Return [X, Y] of the center of cell containing provided text 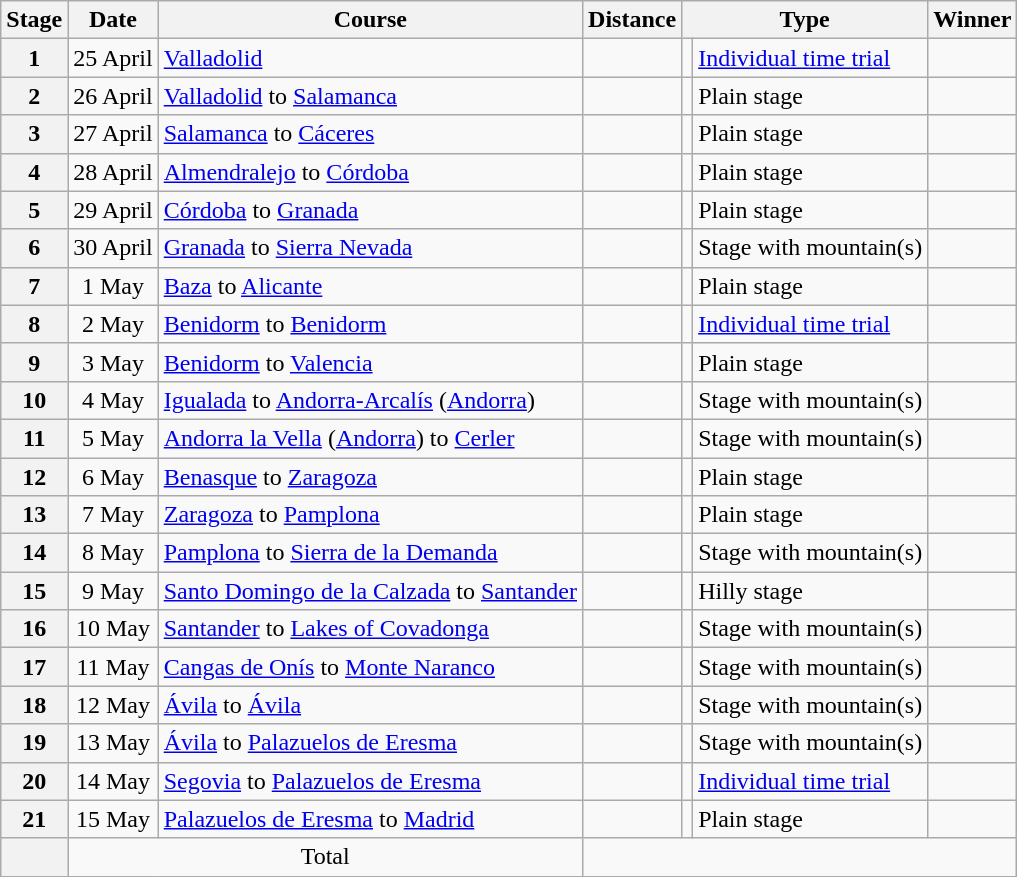
4 May [113, 400]
10 [34, 400]
Valladolid to Salamanca [370, 96]
11 May [113, 667]
Type [805, 20]
8 May [113, 553]
Cangas de Onís to Monte Naranco [370, 667]
17 [34, 667]
Almendralejo to Córdoba [370, 172]
19 [34, 743]
20 [34, 781]
Palazuelos de Eresma to Madrid [370, 819]
25 April [113, 58]
3 May [113, 362]
10 May [113, 629]
Date [113, 20]
Benasque to Zaragoza [370, 477]
1 May [113, 286]
21 [34, 819]
Benidorm to Valencia [370, 362]
7 [34, 286]
Santander to Lakes of Covadonga [370, 629]
Hilly stage [810, 591]
Valladolid [370, 58]
7 May [113, 515]
Stage [34, 20]
Salamanca to Cáceres [370, 134]
3 [34, 134]
6 [34, 248]
30 April [113, 248]
28 April [113, 172]
Baza to Alicante [370, 286]
16 [34, 629]
Santo Domingo de la Calzada to Santander [370, 591]
5 [34, 210]
Benidorm to Benidorm [370, 324]
13 May [113, 743]
2 May [113, 324]
14 May [113, 781]
Segovia to Palazuelos de Eresma [370, 781]
Distance [632, 20]
8 [34, 324]
2 [34, 96]
5 May [113, 438]
Winner [972, 20]
12 May [113, 705]
15 May [113, 819]
9 [34, 362]
Ávila to Ávila [370, 705]
1 [34, 58]
Pamplona to Sierra de la Demanda [370, 553]
12 [34, 477]
Córdoba to Granada [370, 210]
14 [34, 553]
Total [326, 857]
Zaragoza to Pamplona [370, 515]
11 [34, 438]
9 May [113, 591]
15 [34, 591]
6 May [113, 477]
18 [34, 705]
26 April [113, 96]
Course [370, 20]
29 April [113, 210]
13 [34, 515]
Ávila to Palazuelos de Eresma [370, 743]
27 April [113, 134]
4 [34, 172]
Andorra la Vella (Andorra) to Cerler [370, 438]
Igualada to Andorra-Arcalís (Andorra) [370, 400]
Granada to Sierra Nevada [370, 248]
